Pinpoint the cell where the given text exists, returning its [x, y] midpoint coordinate. 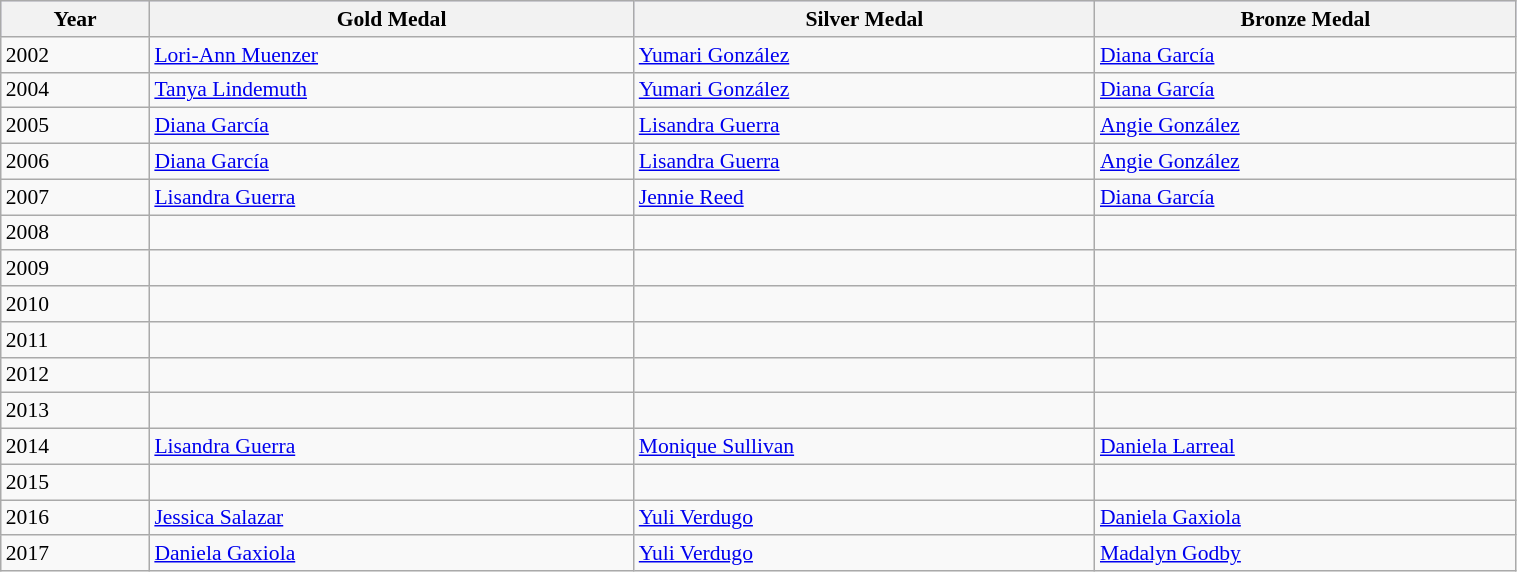
2002 [76, 55]
Jessica Salazar [391, 518]
2008 [76, 233]
2013 [76, 411]
Madalyn Godby [1306, 554]
2010 [76, 304]
2009 [76, 269]
Gold Medal [391, 19]
2014 [76, 447]
Bronze Medal [1306, 19]
2004 [76, 90]
2012 [76, 375]
2016 [76, 518]
2005 [76, 126]
Silver Medal [864, 19]
2015 [76, 482]
Monique Sullivan [864, 447]
Jennie Reed [864, 197]
2007 [76, 197]
2011 [76, 340]
Daniela Larreal [1306, 447]
Tanya Lindemuth [391, 90]
Year [76, 19]
2006 [76, 162]
2017 [76, 554]
Lori-Ann Muenzer [391, 55]
